Search for the cell housing the specified text and yield its (X, Y) center coordinate. 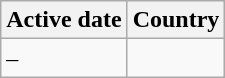
– (64, 58)
Active date (64, 20)
Country (176, 20)
